Search for the cell housing the specified text and yield its [X, Y] center coordinate. 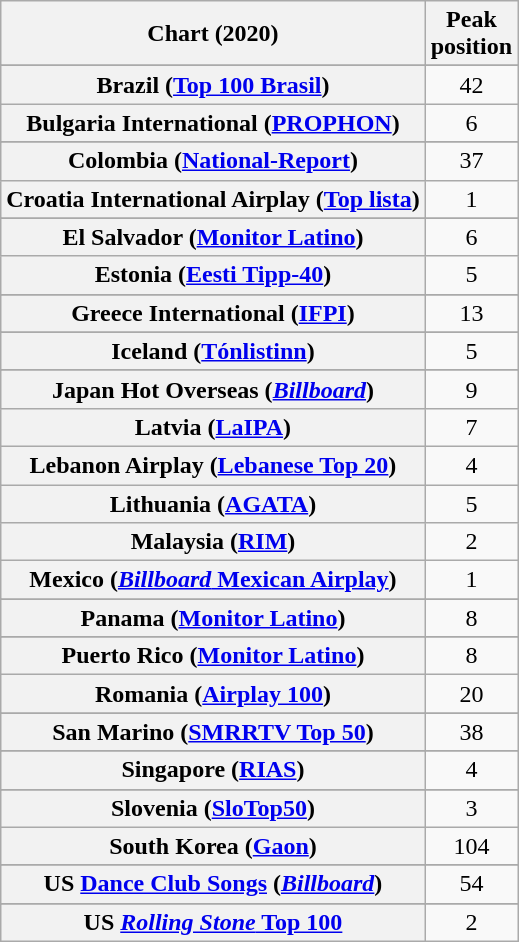
Greece International (IFPI) [213, 313]
Estonia (Eesti Tipp-40) [213, 275]
42 [471, 85]
Puerto Rico (Monitor Latino) [213, 656]
7 [471, 427]
Bulgaria International (PROPHON) [213, 123]
South Korea (Gaon) [213, 846]
Chart (2020) [213, 34]
13 [471, 313]
54 [471, 884]
Japan Hot Overseas (Billboard) [213, 389]
Panama (Monitor Latino) [213, 618]
Iceland (Tónlistinn) [213, 351]
9 [471, 389]
Singapore (RIAS) [213, 770]
38 [471, 732]
Croatia International Airplay (Top lista) [213, 199]
Colombia (National-Report) [213, 161]
US Dance Club Songs (Billboard) [213, 884]
Lithuania (AGATA) [213, 503]
Mexico (Billboard Mexican Airplay) [213, 580]
Lebanon Airplay (Lebanese Top 20) [213, 465]
US Rolling Stone Top 100 [213, 922]
3 [471, 808]
Malaysia (RIM) [213, 542]
Romania (Airplay 100) [213, 694]
37 [471, 161]
20 [471, 694]
Peakposition [471, 34]
Latvia (LaIPA) [213, 427]
El Salvador (Monitor Latino) [213, 237]
Slovenia (SloTop50) [213, 808]
104 [471, 846]
San Marino (SMRRTV Top 50) [213, 732]
Brazil (Top 100 Brasil) [213, 85]
